Scan for the cell matching the given text and deliver its (x, y) coordinate at center. 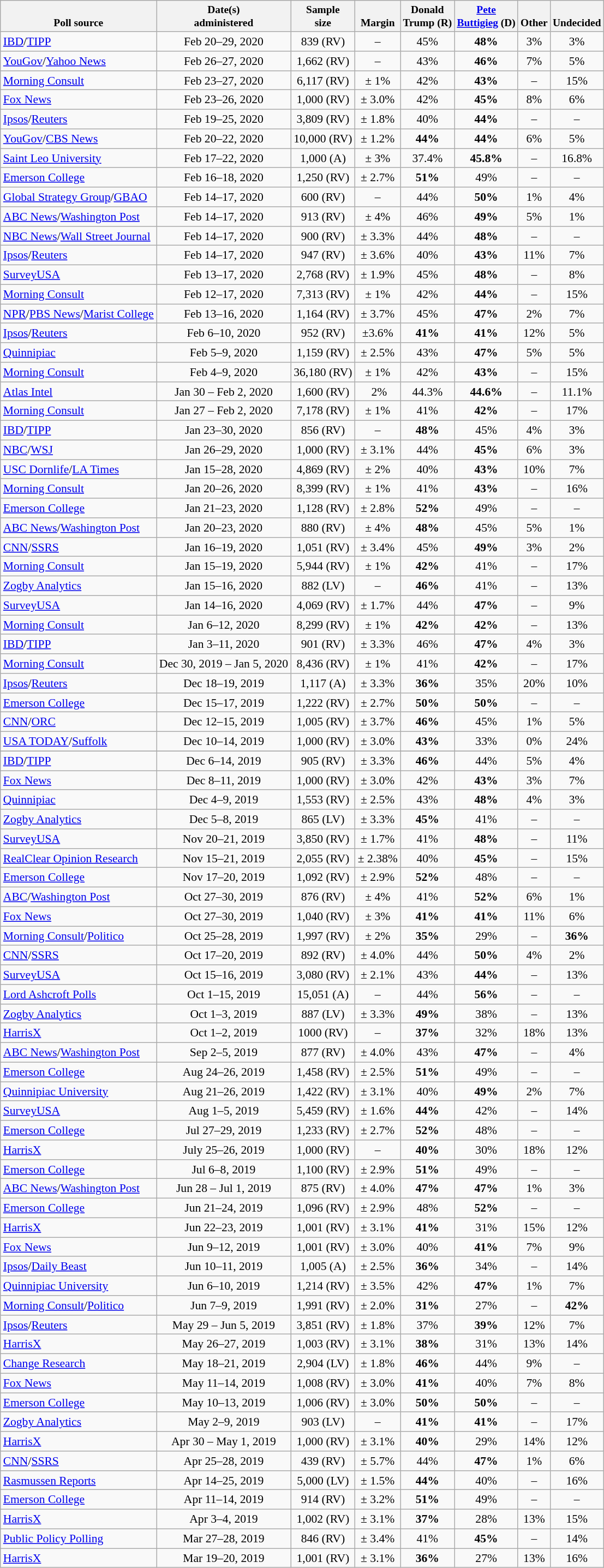
839 (RV) (323, 41)
NPR/PBS News/Marist College (79, 314)
882 (LV) (323, 586)
8,399 (RV) (323, 489)
Oct 1–3, 2019 (224, 1014)
1,159 (RV) (323, 353)
4,869 (RV) (323, 469)
2,055 (RV) (323, 858)
ABC/Washington Post (79, 897)
Feb 16–18, 2020 (224, 178)
1,128 (RV) (323, 508)
Poll source (79, 16)
Jan 20–26, 2020 (224, 489)
600 (RV) (323, 197)
YouGov/CBS News (79, 139)
± 2.1% (378, 975)
1,991 (RV) (323, 1305)
CNN/ORC (79, 722)
875 (RV) (323, 1189)
Jan 23–30, 2020 (224, 431)
Feb 17–22, 2020 (224, 158)
Jan 26–29, 2020 (224, 450)
Jun 10–11, 2019 (224, 1267)
1,164 (RV) (323, 314)
Apr 14–25, 2019 (224, 1481)
Aug 1–5, 2019 (224, 1111)
Dec 8–11, 2019 (224, 780)
24% (577, 742)
7,178 (RV) (323, 411)
±3.6% (378, 333)
914 (RV) (323, 1500)
Feb 23–27, 2020 (224, 81)
Oct 15–16, 2019 (224, 975)
Oct 1–15, 2019 (224, 994)
1,997 (RV) (323, 936)
1,458 (RV) (323, 1072)
Jun 22–23, 2019 (224, 1228)
Dec 12–15, 2019 (224, 722)
Apr 3–4, 2019 (224, 1519)
USA TODAY/Suffolk (79, 742)
Apr 11–14, 2019 (224, 1500)
2,768 (RV) (323, 275)
865 (LV) (323, 819)
1,005 (RV) (323, 722)
Jan 6–12, 2020 (224, 625)
37.4% (428, 158)
44.6% (487, 392)
Mar 27–28, 2019 (224, 1539)
Jun 6–10, 2019 (224, 1286)
Dec 5–8, 2019 (224, 819)
876 (RV) (323, 897)
36,180 (RV) (323, 372)
56% (487, 994)
Saint Leo University (79, 158)
1,092 (RV) (323, 878)
1,002 (RV) (323, 1519)
Jan 15–28, 2020 (224, 469)
Jan 21–23, 2020 (224, 508)
Aug 24–26, 2019 (224, 1072)
Feb 20–29, 2020 (224, 41)
May 11–14, 2019 (224, 1383)
1,214 (RV) (323, 1286)
Jan 30 – Feb 2, 2020 (224, 392)
Oct 17–20, 2019 (224, 956)
4,069 (RV) (323, 606)
DonaldTrump (R) (428, 16)
Feb 13–17, 2020 (224, 275)
± 3.6% (378, 255)
Jul 27–29, 2019 (224, 1130)
39% (487, 1325)
1,422 (RV) (323, 1092)
Jun 9–12, 2019 (224, 1247)
905 (RV) (323, 761)
1,005 (A) (323, 1267)
Nov 17–20, 2019 (224, 878)
947 (RV) (323, 255)
1,100 (RV) (323, 1170)
900 (RV) (323, 236)
6,117 (RV) (323, 81)
1,222 (RV) (323, 703)
± 1.2% (378, 139)
3,851 (RV) (323, 1325)
Margin (378, 16)
Jan 15–16, 2020 (224, 586)
Apr 30 – May 1, 2019 (224, 1441)
1,008 (RV) (323, 1383)
Samplesize (323, 16)
7,313 (RV) (323, 295)
856 (RV) (323, 431)
Jan 20–23, 2020 (224, 528)
Undecided (577, 16)
1,051 (RV) (323, 547)
May 18–21, 2019 (224, 1364)
8,299 (RV) (323, 625)
2,904 (LV) (323, 1364)
880 (RV) (323, 528)
846 (RV) (323, 1539)
Dec 6–14, 2019 (224, 761)
32% (487, 1033)
1,662 (RV) (323, 61)
Dec 15–17, 2019 (224, 703)
Feb 6–10, 2020 (224, 333)
1000 (RV) (323, 1033)
34% (487, 1267)
8,436 (RV) (323, 664)
May 26–27, 2019 (224, 1344)
3,809 (RV) (323, 120)
1,553 (RV) (323, 800)
887 (LV) (323, 1014)
Rasmussen Reports (79, 1481)
1,000 (A) (323, 158)
1,250 (RV) (323, 178)
Feb 20–22, 2020 (224, 139)
Jun 7–9, 2019 (224, 1305)
Feb 5–9, 2020 (224, 353)
± 1.9% (378, 275)
± 1.5% (378, 1481)
± 2.0% (378, 1305)
11.1% (577, 392)
Feb 13–16, 2020 (224, 314)
892 (RV) (323, 956)
Apr 25–28, 2019 (224, 1461)
NBC/WSJ (79, 450)
Nov 20–21, 2019 (224, 839)
Feb 19–25, 2020 (224, 120)
3,850 (RV) (323, 839)
913 (RV) (323, 217)
Global Strategy Group/GBAO (79, 197)
1,006 (RV) (323, 1403)
33% (487, 742)
YouGov/Yahoo News (79, 61)
10,000 (RV) (323, 139)
Jan 14–16, 2020 (224, 606)
16.8% (577, 158)
Oct 1–2, 2019 (224, 1033)
Dec 30, 2019 – Jan 5, 2020 (224, 664)
5,944 (RV) (323, 567)
± 5.7% (378, 1461)
30% (487, 1150)
Feb 12–17, 2020 (224, 295)
PeteButtigieg (D) (487, 16)
May 10–13, 2019 (224, 1403)
877 (RV) (323, 1053)
± 3.2% (378, 1500)
Nov 15–21, 2019 (224, 858)
July 25–26, 2019 (224, 1150)
± 3.5% (378, 1286)
Dec 10–14, 2019 (224, 742)
Jan 27 – Feb 2, 2020 (224, 411)
May 29 – Jun 5, 2019 (224, 1325)
Jun 21–24, 2019 (224, 1208)
± 2.38% (378, 858)
1,600 (RV) (323, 392)
1,233 (RV) (323, 1130)
Date(s)administered (224, 16)
Aug 21–26, 2019 (224, 1092)
Mar 19–20, 2019 (224, 1558)
28% (487, 1519)
Jan 16–19, 2020 (224, 547)
Feb 26–27, 2020 (224, 61)
5,000 (LV) (323, 1481)
± 2.8% (378, 508)
Dec 4–9, 2019 (224, 800)
Jun 28 – Jul 1, 2019 (224, 1189)
1,117 (A) (323, 683)
3,080 (RV) (323, 975)
901 (RV) (323, 645)
1,003 (RV) (323, 1344)
± 1.6% (378, 1111)
Jul 6–8, 2019 (224, 1170)
1,096 (RV) (323, 1208)
Sep 2–5, 2019 (224, 1053)
5,459 (RV) (323, 1111)
Change Research (79, 1364)
Jan 3–11, 2020 (224, 645)
952 (RV) (323, 333)
Dec 18–19, 2019 (224, 683)
Feb 4–9, 2020 (224, 372)
Ipsos/Daily Beast (79, 1267)
May 2–9, 2019 (224, 1422)
Feb 23–26, 2020 (224, 100)
15,051 (A) (323, 994)
20% (534, 683)
Lord Ashcroft Polls (79, 994)
RealClear Opinion Research (79, 858)
439 (RV) (323, 1461)
USC Dornlife/LA Times (79, 469)
NBC News/Wall Street Journal (79, 236)
0% (534, 742)
Public Policy Polling (79, 1539)
44.3% (428, 392)
903 (LV) (323, 1422)
Jan 15–19, 2020 (224, 567)
Atlas Intel (79, 392)
45.8% (487, 158)
1,040 (RV) (323, 917)
Other (534, 16)
Oct 25–28, 2019 (224, 936)
